Identify which cell holds the provided text, then report its (x, y) central coordinate. 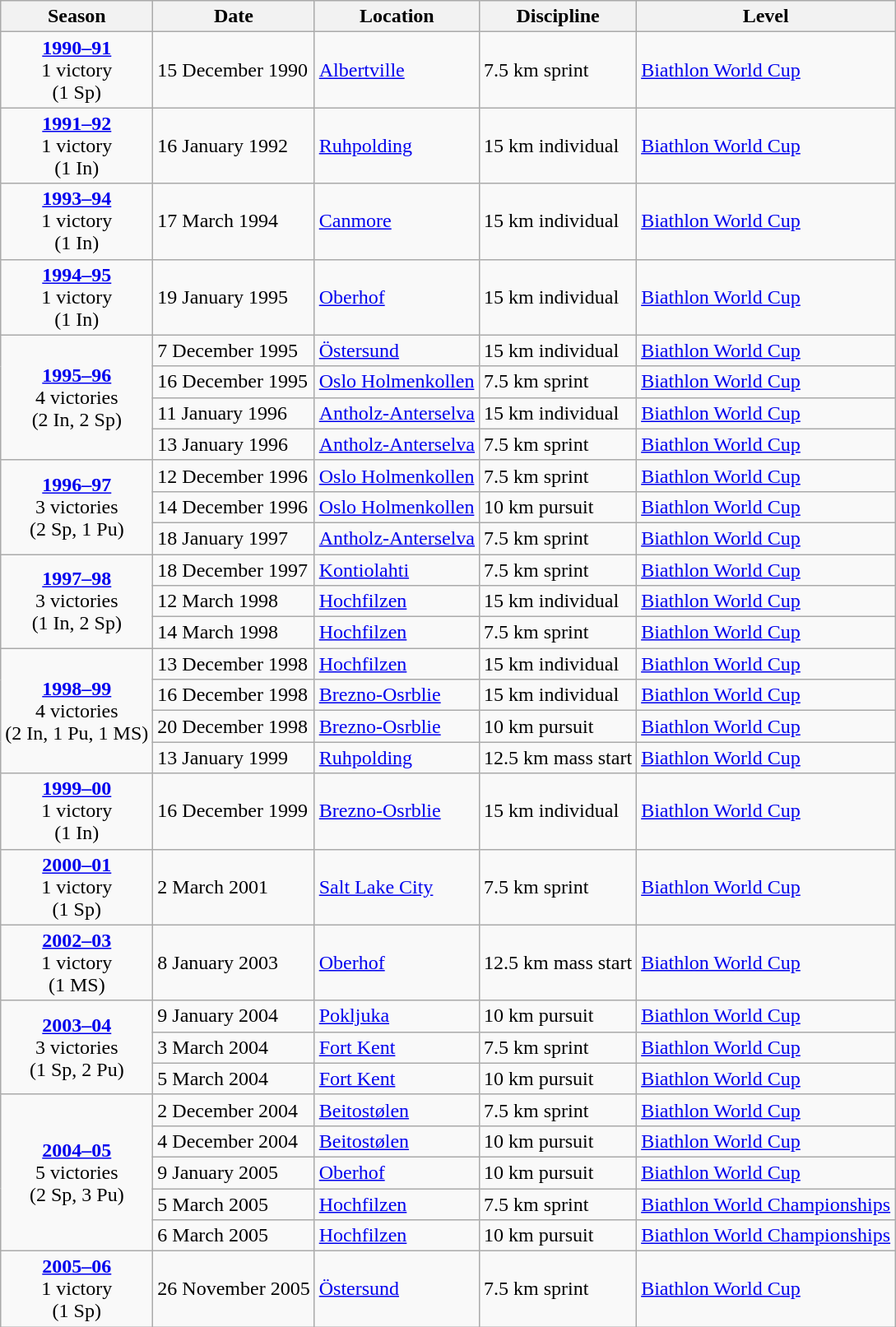
Pokljuka (397, 1016)
16 December 1995 (234, 382)
Discipline (558, 16)
Level (766, 16)
1997–98 3 victories (1 In, 2 Sp) (77, 601)
5 March 2004 (234, 1079)
14 March 1998 (234, 633)
Date (234, 16)
20 December 1998 (234, 726)
18 January 1997 (234, 538)
5 March 2005 (234, 1204)
2005–06 1 victory (1 Sp) (77, 1289)
2 December 2004 (234, 1110)
2 March 2001 (234, 887)
12 December 1996 (234, 476)
14 December 1996 (234, 507)
19 January 1995 (234, 297)
1996–97 3 victories (2 Sp, 1 Pu) (77, 507)
Albertville (397, 70)
1999–00 1 victory (1 In) (77, 811)
16 December 1999 (234, 811)
13 January 1999 (234, 758)
2003–04 3 victories (1 Sp, 2 Pu) (77, 1047)
13 December 1998 (234, 664)
3 March 2004 (234, 1047)
2004–05 5 victories (2 Sp, 3 Pu) (77, 1172)
13 January 1996 (234, 444)
Salt Lake City (397, 887)
12 March 1998 (234, 601)
7 December 1995 (234, 350)
15 December 1990 (234, 70)
16 January 1992 (234, 146)
Canmore (397, 221)
1998–99 4 victories (2 In, 1 Pu, 1 MS) (77, 711)
1994–95 1 victory (1 In) (77, 297)
17 March 1994 (234, 221)
Season (77, 16)
8 January 2003 (234, 963)
9 January 2004 (234, 1016)
1993–94 1 victory (1 In) (77, 221)
1991–92 1 victory (1 In) (77, 146)
Kontiolahti (397, 570)
16 December 1998 (234, 695)
18 December 1997 (234, 570)
Location (397, 16)
2002–03 1 victory (1 MS) (77, 963)
2000–01 1 victory (1 Sp) (77, 887)
26 November 2005 (234, 1289)
6 March 2005 (234, 1236)
9 January 2005 (234, 1172)
4 December 2004 (234, 1141)
1990–91 1 victory (1 Sp) (77, 70)
1995–96 4 victories (2 In, 2 Sp) (77, 397)
11 January 1996 (234, 413)
